Search for the cell housing the specified text and yield its (X, Y) center coordinate. 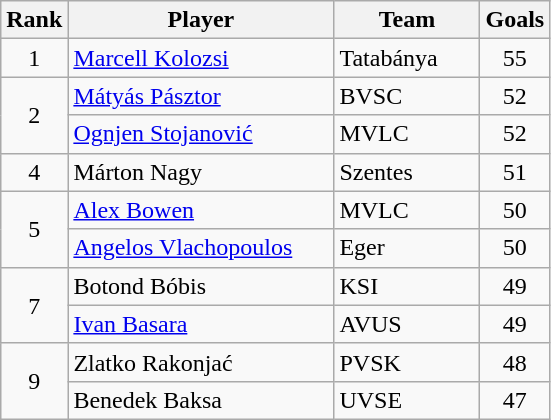
Rank (34, 20)
47 (515, 400)
Botond Bóbis (201, 286)
Eger (407, 248)
5 (34, 229)
Team (407, 20)
PVSK (407, 362)
Angelos Vlachopoulos (201, 248)
Ivan Basara (201, 324)
KSI (407, 286)
55 (515, 58)
BVSC (407, 96)
Goals (515, 20)
2 (34, 115)
Benedek Baksa (201, 400)
UVSE (407, 400)
51 (515, 172)
Tatabánya (407, 58)
7 (34, 305)
AVUS (407, 324)
4 (34, 172)
Ognjen Stojanović (201, 134)
9 (34, 381)
Alex Bowen (201, 210)
48 (515, 362)
Szentes (407, 172)
Player (201, 20)
Marcell Kolozsi (201, 58)
Mátyás Pásztor (201, 96)
1 (34, 58)
Márton Nagy (201, 172)
Zlatko Rakonjać (201, 362)
